For the text-containing cell, return its midpoint in (x, y) coordinate format. 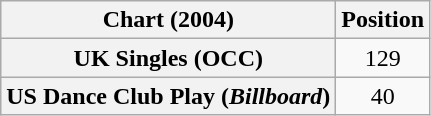
129 (383, 58)
UK Singles (OCC) (168, 58)
40 (383, 96)
US Dance Club Play (Billboard) (168, 96)
Chart (2004) (168, 20)
Position (383, 20)
